Output the [X, Y] coordinate of the center of the cell containing the given text.  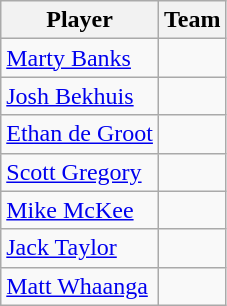
Matt Whaanga [80, 286]
Mike McKee [80, 210]
Josh Bekhuis [80, 96]
Jack Taylor [80, 248]
Ethan de Groot [80, 134]
Marty Banks [80, 58]
Team [192, 20]
Player [80, 20]
Scott Gregory [80, 172]
